Return [X, Y] of the center of cell containing provided text 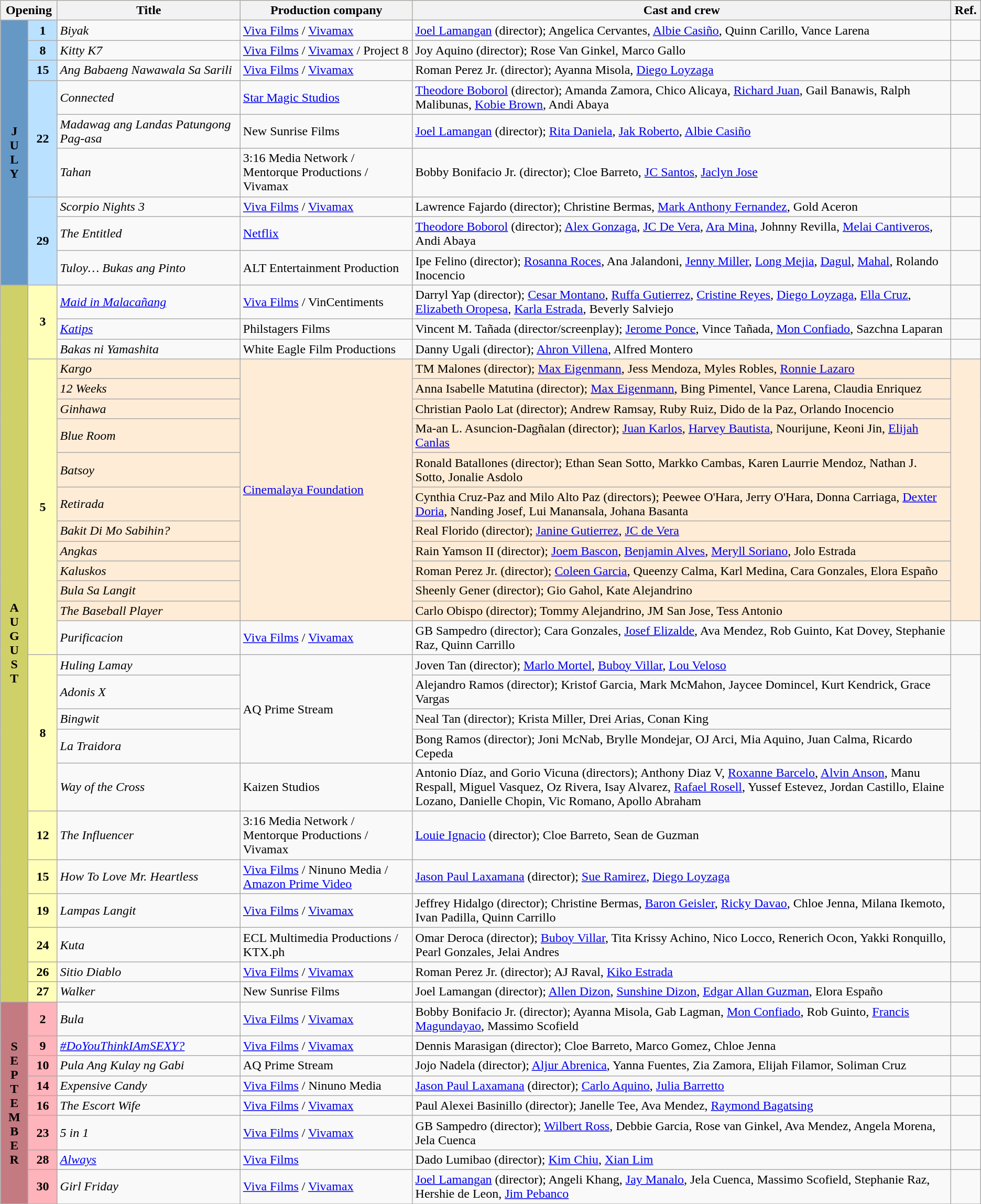
Carlo Obispo (director); Tommy Alejandrino, JM San Jose, Tess Antonio [681, 611]
Kaluskos [149, 571]
Madawag ang Landas Patungong Pag-asa [149, 131]
Viva Films / Ninuno Media / Amazon Prime Video [326, 876]
SEPTEMBER [15, 1103]
Kitty K7 [149, 50]
Roman Perez Jr. (director); AJ Raval, Kiko Estrada [681, 972]
Always [149, 1159]
Viva Films / Ninuno Media [326, 1086]
ECL Multimedia Productions / KTX.ph [326, 945]
Joel Lamangan (director); Angeli Khang, Jay Manalo, Jela Cuenca, Massimo Scofield, Stephanie Raz, Hershie de Leon, Jim Pebanco [681, 1187]
29 [43, 241]
Biyak [149, 30]
Ref. [965, 10]
Sitio Diablo [149, 972]
2 [43, 1019]
Blue Room [149, 436]
19 [43, 911]
27 [43, 992]
Joy Aquino (director); Rose Van Ginkel, Marco Gallo [681, 50]
Dado Lumibao (director); Kim Chiu, Xian Lim [681, 1159]
Adonis X [149, 692]
Bula [149, 1019]
Scorpio Nights 3 [149, 207]
The Entitled [149, 234]
Title [149, 10]
Vincent M. Tañada (director/screenplay); Jerome Ponce, Vince Tañada, Mon Confiado, Sazchna Laparan [681, 329]
Viva Films / VinCentiments [326, 302]
Star Magic Studios [326, 97]
Tahan [149, 172]
12 Weeks [149, 389]
Kaizen Studios [326, 787]
Kuta [149, 945]
Christian Paolo Lat (director); Andrew Ramsay, Ruby Ruiz, Dido de la Paz, Orlando Inocencio [681, 409]
GB Sampedro (director); Cara Gonzales, Josef Elizalde, Ava Mendez, Rob Guinto, Kat Dovey, Stephanie Raz, Quinn Carrillo [681, 637]
23 [43, 1132]
Connected [149, 97]
Angkas [149, 551]
Joel Lamangan (director); Rita Daniela, Jak Roberto, Albie Casiño [681, 131]
Huling Lamay [149, 665]
Katips [149, 329]
Lampas Langit [149, 911]
AUGUST [15, 643]
Production company [326, 10]
Netflix [326, 234]
Joel Lamangan (director); Allen Dizon, Sunshine Dizon, Edgar Allan Guzman, Elora Españo [681, 992]
Roman Perez Jr. (director); Coleen Garcia, Queenzy Calma, Karl Medina, Cara Gonzales, Elora Españo [681, 571]
Theodore Boborol (director); Amanda Zamora, Chico Alicaya, Richard Juan, Gail Banawis, Ralph Malibunas, Kobie Brown, Andi Abaya [681, 97]
28 [43, 1159]
3 [43, 322]
Anna Isabelle Matutina (director); Max Eigenmann, Bing Pimentel, Vance Larena, Claudia Enriquez [681, 389]
24 [43, 945]
Bula Sa Langit [149, 591]
Way of the Cross [149, 787]
Joel Lamangan (director); Angelica Cervantes, Albie Casiño, Quinn Carillo, Vance Larena [681, 30]
Viva Films [326, 1159]
Girl Friday [149, 1187]
Danny Ugali (director); Ahron Villena, Alfred Montero [681, 349]
ALT Entertainment Production [326, 267]
Walker [149, 992]
Jason Paul Laxamana (director); Sue Ramirez, Diego Loyzaga [681, 876]
1 [43, 30]
Roman Perez Jr. (director); Ayanna Misola, Diego Loyzaga [681, 70]
Opening [29, 10]
30 [43, 1187]
La Traidora [149, 745]
Bong Ramos (director); Joni McNab, Brylle Mondejar, OJ Arci, Mia Aquino, Juan Calma, Ricardo Cepeda [681, 745]
Omar Deroca (director); Buboy Villar, Tita Krissy Achino, Nico Locco, Renerich Ocon, Yakki Ronquillo, Pearl Gonzales, Jelai Andres [681, 945]
Jeffrey Hidalgo (director); Christine Bermas, Baron Geisler, Ricky Davao, Chloe Jenna, Milana Ikemoto, Ivan Padilla, Quinn Carrillo [681, 911]
5 in 1 [149, 1132]
22 [43, 138]
Batsoy [149, 470]
Tuloy… Bukas ang Pinto [149, 267]
Philstagers Films [326, 329]
Bobby Bonifacio Jr. (director); Cloe Barreto, JC Santos, Jaclyn Jose [681, 172]
Alejandro Ramos (director); Kristof Garcia, Mark McMahon, Jaycee Domincel, Kurt Kendrick, Grace Vargas [681, 692]
Neal Tan (director); Krista Miller, Drei Arias, Conan King [681, 719]
Maid in Malacañang [149, 302]
16 [43, 1105]
Sheenly Gener (director); Gio Gahol, Kate Alejandrino [681, 591]
The Escort Wife [149, 1105]
5 [43, 507]
26 [43, 972]
Darryl Yap (director); Cesar Montano, Ruffa Gutierrez, Cristine Reyes, Diego Loyzaga, Ella Cruz, Elizabeth Oropesa, Karla Estrada, Beverly Salviejo [681, 302]
GB Sampedro (director); Wilbert Ross, Debbie Garcia, Rose van Ginkel, Ava Mendez, Angela Morena, Jela Cuenca [681, 1132]
How To Love Mr. Heartless [149, 876]
14 [43, 1086]
Ginhawa [149, 409]
Louie Ignacio (director); Cloe Barreto, Sean de Guzman [681, 836]
Purificacion [149, 637]
Pula Ang Kulay ng Gabi [149, 1066]
Bobby Bonifacio Jr. (director); Ayanna Misola, Gab Lagman, Mon Confiado, Rob Guinto, Francis Magundayao, Massimo Scofield [681, 1019]
White Eagle Film Productions [326, 349]
Ronald Batallones (director); Ethan Sean Sotto, Markko Cambas, Karen Laurrie Mendoz, Nathan J. Sotto, Jonalie Asdolo [681, 470]
Real Florido (director); Janine Gutierrez, JC de Vera [681, 531]
Joven Tan (director); Marlo Mortel, Buboy Villar, Lou Veloso [681, 665]
TM Malones (director); Max Eigenmann, Jess Mendoza, Myles Robles, Ronnie Lazaro [681, 369]
12 [43, 836]
JULY [15, 153]
The Baseball Player [149, 611]
Bakit Di Mo Sabihin? [149, 531]
Kargo [149, 369]
#DoYouThinkIAmSEXY? [149, 1046]
Jojo Nadela (director); Aljur Abrenica, Yanna Fuentes, Zia Zamora, Elijah Filamor, Soliman Cruz [681, 1066]
Ang Babaeng Nawawala Sa Sarili [149, 70]
Retirada [149, 504]
Ma-an L. Asuncion-Dagñalan (director); Juan Karlos, Harvey Bautista, Nourijune, Keoni Jin, Elijah Canlas [681, 436]
Dennis Marasigan (director); Cloe Barreto, Marco Gomez, Chloe Jenna [681, 1046]
Ipe Felino (director); Rosanna Roces, Ana Jalandoni, Jenny Miller, Long Mejia, Dagul, Mahal, Rolando Inocencio [681, 267]
Lawrence Fajardo (director); Christine Bermas, Mark Anthony Fernandez, Gold Aceron [681, 207]
Cinemalaya Foundation [326, 490]
Bakas ni Yamashita [149, 349]
Theodore Boborol (director); Alex Gonzaga, JC De Vera, Ara Mina, Johnny Revilla, Melai Cantiveros, Andi Abaya [681, 234]
Paul Alexei Basinillo (director); Janelle Tee, Ava Mendez, Raymond Bagatsing [681, 1105]
Bingwit [149, 719]
The Influencer [149, 836]
Expensive Candy [149, 1086]
Rain Yamson II (director); Joem Bascon, Benjamin Alves, Meryll Soriano, Jolo Estrada [681, 551]
9 [43, 1046]
Viva Films / Vivamax / Project 8 [326, 50]
10 [43, 1066]
Cast and crew [681, 10]
Jason Paul Laxamana (director); Carlo Aquino, Julia Barretto [681, 1086]
